Extract the [X, Y] coordinate from the center of the cell holding the provided text.  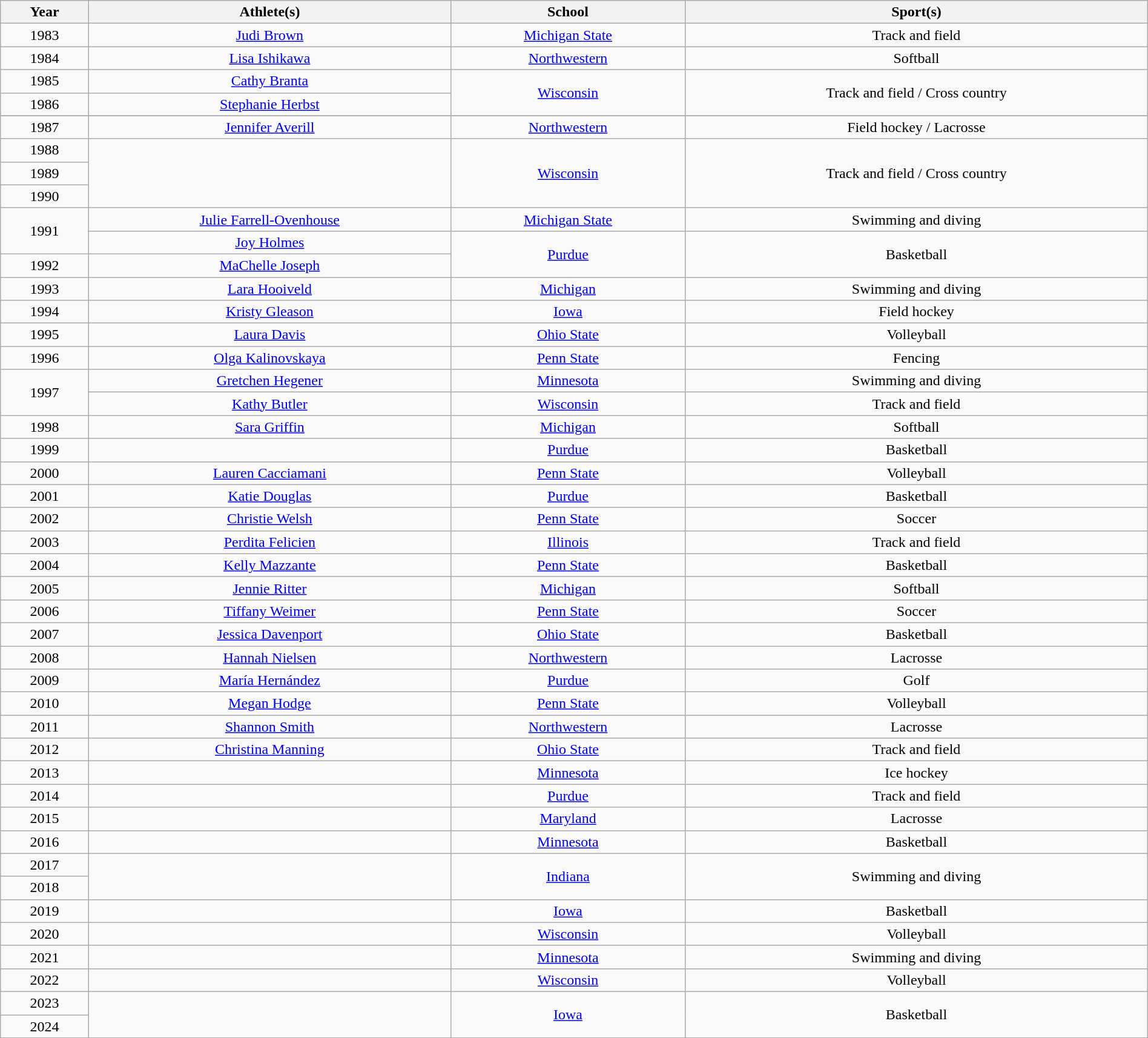
2023 [45, 1003]
2001 [45, 496]
1987 [45, 127]
1997 [45, 392]
Kelly Mazzante [269, 565]
2002 [45, 519]
Sara Griffin [269, 427]
1990 [45, 196]
2018 [45, 888]
Tiffany Weimer [269, 611]
Perdita Felicien [269, 542]
2006 [45, 611]
2022 [45, 980]
2009 [45, 681]
Judi Brown [269, 35]
Year [45, 12]
2019 [45, 911]
Julie Farrell-Ovenhouse [269, 219]
2000 [45, 473]
Megan Hodge [269, 704]
1993 [45, 289]
Cathy Branta [269, 81]
Kristy Gleason [269, 312]
Fencing [917, 358]
Lara Hooiveld [269, 289]
1991 [45, 231]
Christie Welsh [269, 519]
Sport(s) [917, 12]
1989 [45, 173]
2005 [45, 588]
Christina Manning [269, 750]
1995 [45, 335]
MaChelle Joseph [269, 265]
Olga Kalinovskaya [269, 358]
2008 [45, 657]
1984 [45, 58]
1986 [45, 104]
1999 [45, 450]
2014 [45, 796]
2015 [45, 819]
School [568, 12]
2010 [45, 704]
Field hockey [917, 312]
Maryland [568, 819]
1992 [45, 265]
Laura Davis [269, 335]
2016 [45, 842]
Joy Holmes [269, 242]
2021 [45, 957]
Golf [917, 681]
1983 [45, 35]
2004 [45, 565]
2007 [45, 634]
Kathy Butler [269, 404]
1998 [45, 427]
2024 [45, 1026]
1988 [45, 150]
2012 [45, 750]
Jennifer Averill [269, 127]
1985 [45, 81]
2017 [45, 865]
2013 [45, 773]
Field hockey / Lacrosse [917, 127]
Ice hockey [917, 773]
Jessica Davenport [269, 634]
Stephanie Herbst [269, 104]
Indiana [568, 876]
Shannon Smith [269, 727]
2003 [45, 542]
Lisa Ishikawa [269, 58]
Gretchen Hegener [269, 381]
2020 [45, 934]
Hannah Nielsen [269, 657]
Katie Douglas [269, 496]
1996 [45, 358]
Athlete(s) [269, 12]
María Hernández [269, 681]
Illinois [568, 542]
1994 [45, 312]
2011 [45, 727]
Lauren Cacciamani [269, 473]
Jennie Ritter [269, 588]
